Pinpoint the cell where the given text exists, returning its (x, y) midpoint coordinate. 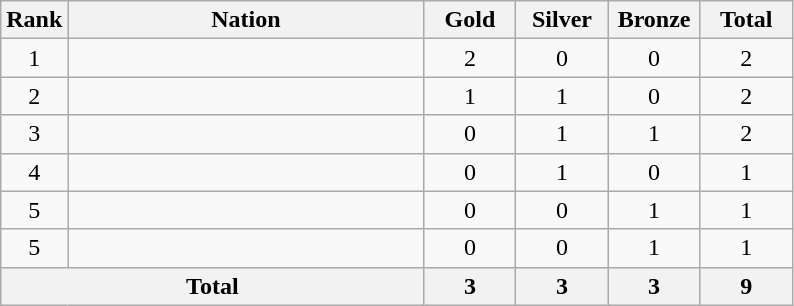
Rank (34, 20)
Gold (470, 20)
9 (746, 286)
4 (34, 172)
Bronze (654, 20)
Nation (246, 20)
Silver (562, 20)
